Locate the cell with the specified text and output its (X, Y) center coordinate. 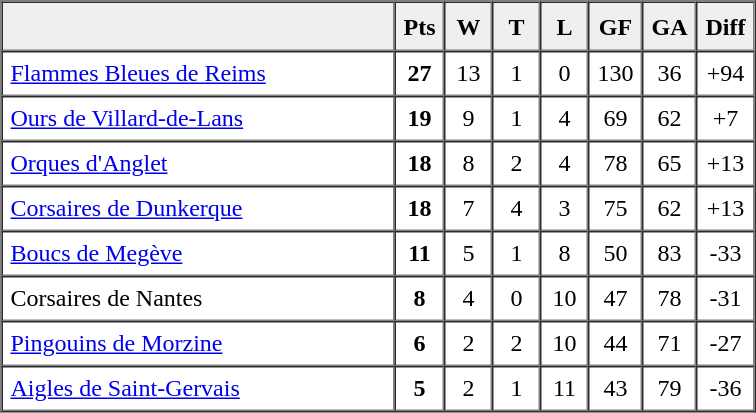
-27 (725, 344)
6 (419, 344)
W (468, 27)
43 (615, 388)
Corsaires de Nantes (198, 298)
-36 (725, 388)
36 (669, 74)
+7 (725, 118)
47 (615, 298)
3 (564, 208)
L (564, 27)
7 (468, 208)
71 (669, 344)
Boucs de Megève (198, 254)
GA (669, 27)
GF (615, 27)
Corsaires de Dunkerque (198, 208)
T (516, 27)
+94 (725, 74)
-33 (725, 254)
50 (615, 254)
69 (615, 118)
Aigles de Saint-Gervais (198, 388)
27 (419, 74)
13 (468, 74)
Orques d'Anglet (198, 164)
Pingouins de Morzine (198, 344)
83 (669, 254)
Diff (725, 27)
65 (669, 164)
-31 (725, 298)
Ours de Villard-de-Lans (198, 118)
Pts (419, 27)
44 (615, 344)
75 (615, 208)
130 (615, 74)
9 (468, 118)
19 (419, 118)
Flammes Bleues de Reims (198, 74)
79 (669, 388)
